Identify which cell holds the provided text, then report its (x, y) central coordinate. 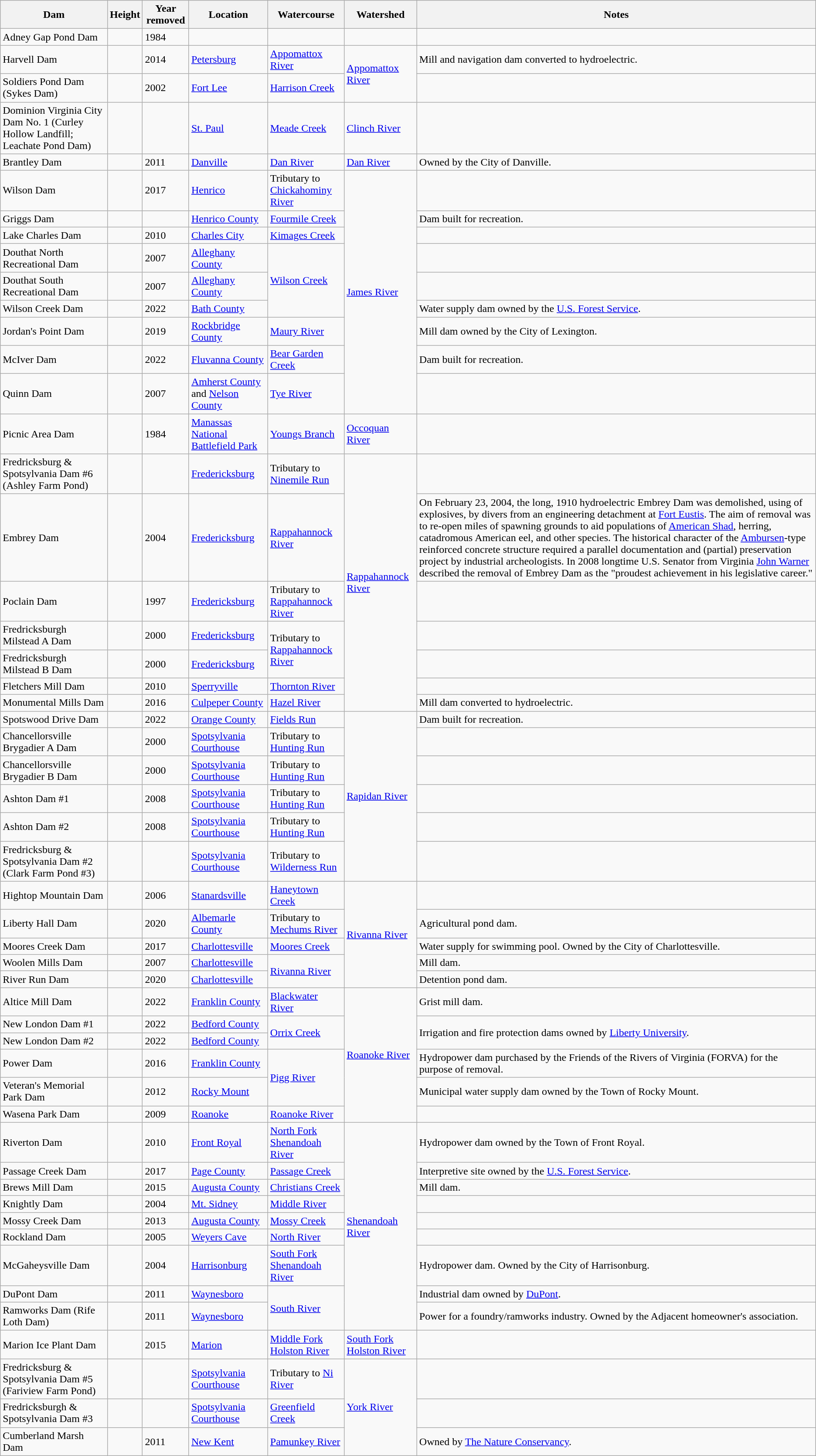
Watershed (381, 15)
Albemarle County (228, 924)
Fredricksburgh & Spotsylvania Dam #3 (54, 1413)
Tributary to Ni River (306, 1379)
Griggs Dam (54, 219)
2019 (166, 331)
Tye River (306, 394)
2006 (166, 896)
Hydropower dam purchased by the Friends of the Rivers of Virginia (FORVA) for the purpose of removal. (616, 1063)
Bath County (228, 308)
Monumental Mills Dam (54, 703)
Mill dam owned by the City of Lexington. (616, 331)
Rockland Dam (54, 1237)
2005 (166, 1237)
Roanoke (228, 1114)
Brews Mill Dam (54, 1187)
Fields Run (306, 719)
Spotswood Drive Dam (54, 719)
Fletchers Mill Dam (54, 686)
Mill dam converted to hydroelectric. (616, 703)
Fredricksburg & Spotsylvania Dam #5 (Fariview Farm Pond) (54, 1379)
McGaheysville Dam (54, 1266)
Pamunkey River (306, 1441)
Ashton Dam #1 (54, 798)
New Kent (228, 1441)
Henrico (228, 190)
James River (381, 292)
Embrey Dam (54, 538)
Grist mill dam. (616, 1002)
Fort Lee (228, 88)
Christians Creek (306, 1187)
Moores Creek Dam (54, 946)
Wilson Creek Dam (54, 308)
Middle Fork Holston River (306, 1344)
Chancellorsville Brygadier A Dam (54, 742)
Soldiers Pond Dam (Sykes Dam) (54, 88)
Passage Creek Dam (54, 1171)
South Fork Holston River (381, 1344)
Haneytown Creek (306, 896)
Rockbridge County (228, 331)
Mossy Creek Dam (54, 1220)
North River (306, 1237)
Industrial dam owned by DuPont. (616, 1294)
Maury River (306, 331)
South Fork Shenandoah River (306, 1266)
Blackwater River (306, 1002)
Mossy Creek (306, 1220)
Notes (616, 15)
Ramworks Dam (Rife Loth Dam) (54, 1317)
Fourmile Creek (306, 219)
Orrix Creek (306, 1033)
Tributary to Mechums River (306, 924)
2002 (166, 88)
Fredricksburgh Milstead A Dam (54, 635)
Rocky Mount (228, 1092)
Stanardsville (228, 896)
York River (381, 1407)
Cumberland Marsh Dam (54, 1441)
Hazel River (306, 703)
Detention pond dam. (616, 979)
South River (306, 1308)
Fluvanna County (228, 360)
Marion Ice Plant Dam (54, 1344)
Occoquan River (381, 434)
Passage Creek (306, 1171)
Henrico County (228, 219)
Danville (228, 162)
Petersburg (228, 59)
Quinn Dam (54, 394)
North Fork Shenandoah River (306, 1142)
Fredricksburgh Milstead B Dam (54, 664)
Front Royal (228, 1142)
Irrigation and fire protection dams owned by Liberty University. (616, 1033)
Harrison Creek (306, 88)
Pigg River (306, 1077)
Harvell Dam (54, 59)
Year removed (166, 15)
Moores Creek (306, 946)
Municipal water supply dam owned by the Town of Rocky Mount. (616, 1092)
St. Paul (228, 128)
McIver Dam (54, 360)
Hydropower dam. Owned by the City of Harrisonburg. (616, 1266)
Bear Garden Creek (306, 360)
2013 (166, 1220)
Dam (54, 15)
Power Dam (54, 1063)
Height (125, 15)
Tributary to Chickahominy River (306, 190)
Owned by the City of Danville. (616, 162)
Adney Gap Pond Dam (54, 37)
Wasena Park Dam (54, 1114)
Woolen Mills Dam (54, 963)
Manassas National Battlefield Park (228, 434)
Thornton River (306, 686)
Jordan's Point Dam (54, 331)
Hydropower dam owned by the Town of Front Royal. (616, 1142)
Clinch River (381, 128)
Rapidan River (381, 796)
Picnic Area Dam (54, 434)
New London Dam #2 (54, 1041)
Marion (228, 1344)
Chancellorsville Brygadier B Dam (54, 770)
Culpeper County (228, 703)
1997 (166, 601)
Hightop Mountain Dam (54, 896)
Altice Mill Dam (54, 1002)
Shenandoah River (381, 1226)
Weyers Cave (228, 1237)
Orange County (228, 719)
Watercourse (306, 15)
2012 (166, 1092)
Tributary to Ninemile Run (306, 474)
Harrisonburg (228, 1266)
Agricultural pond dam. (616, 924)
Fredricksburg & Spotsylvania Dam #2 (Clark Farm Pond #3) (54, 861)
Riverton Dam (54, 1142)
Page County (228, 1171)
Lake Charles Dam (54, 235)
Sperryville (228, 686)
Douthat South Recreational Dam (54, 286)
Greenfield Creek (306, 1413)
2009 (166, 1114)
Water supply for swimming pool. Owned by the City of Charlottesville. (616, 946)
Veteran's Memorial Park Dam (54, 1092)
Brantley Dam (54, 162)
2014 (166, 59)
Water supply dam owned by the U.S. Forest Service. (616, 308)
DuPont Dam (54, 1294)
Meade Creek (306, 128)
Middle River (306, 1204)
Dominion Virginia City Dam No. 1 (Curley Hollow Landfill; Leachate Pond Dam) (54, 128)
Tributary to Wilderness Run (306, 861)
New London Dam #1 (54, 1024)
Mill and navigation dam converted to hydroelectric. (616, 59)
Charles City (228, 235)
Interpretive site owned by the U.S. Forest Service. (616, 1171)
Location (228, 15)
Owned by The Nature Conservancy. (616, 1441)
Mt. Sidney (228, 1204)
Wilson Dam (54, 190)
Amherst County and Nelson County (228, 394)
Ashton Dam #2 (54, 827)
Power for a foundry/ramworks industry. Owned by the Adjacent homeowner's association. (616, 1317)
Knightly Dam (54, 1204)
Douthat North Recreational Dam (54, 258)
Wilson Creek (306, 280)
Liberty Hall Dam (54, 924)
Fredricksburg & Spotsylvania Dam #6 (Ashley Farm Pond) (54, 474)
Poclain Dam (54, 601)
Youngs Branch (306, 434)
River Run Dam (54, 979)
Kimages Creek (306, 235)
